Extract the (X, Y) coordinate from the center of the cell holding the provided text.  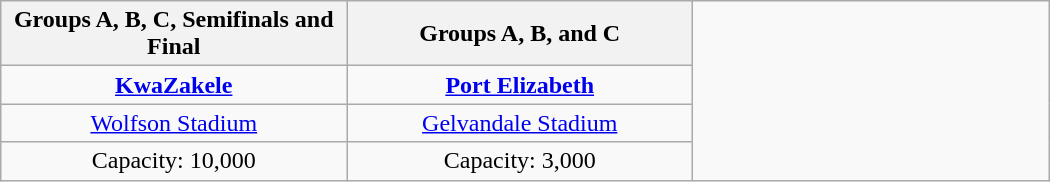
Groups A, B, C, Semifinals and Final (174, 34)
Gelvandale Stadium (520, 123)
Capacity: 10,000 (174, 161)
Groups A, B, and C (520, 34)
KwaZakele (174, 85)
Capacity: 3,000 (520, 161)
Port Elizabeth (520, 85)
Wolfson Stadium (174, 123)
